Determine the [X, Y] coordinate at the center of the cell enclosing the given text.  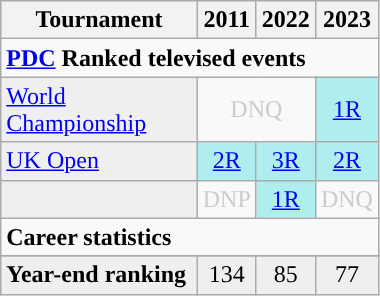
DNP [226, 199]
2011 [226, 20]
2022 [286, 20]
Career statistics [190, 237]
UK Open [99, 161]
2023 [346, 20]
Tournament [99, 20]
77 [346, 275]
PDC Ranked televised events [190, 58]
Year-end ranking [99, 275]
3R [286, 161]
134 [226, 275]
World Championship [99, 110]
85 [286, 275]
